From the cell containing the given text, extract its center point as (X, Y) coordinate. 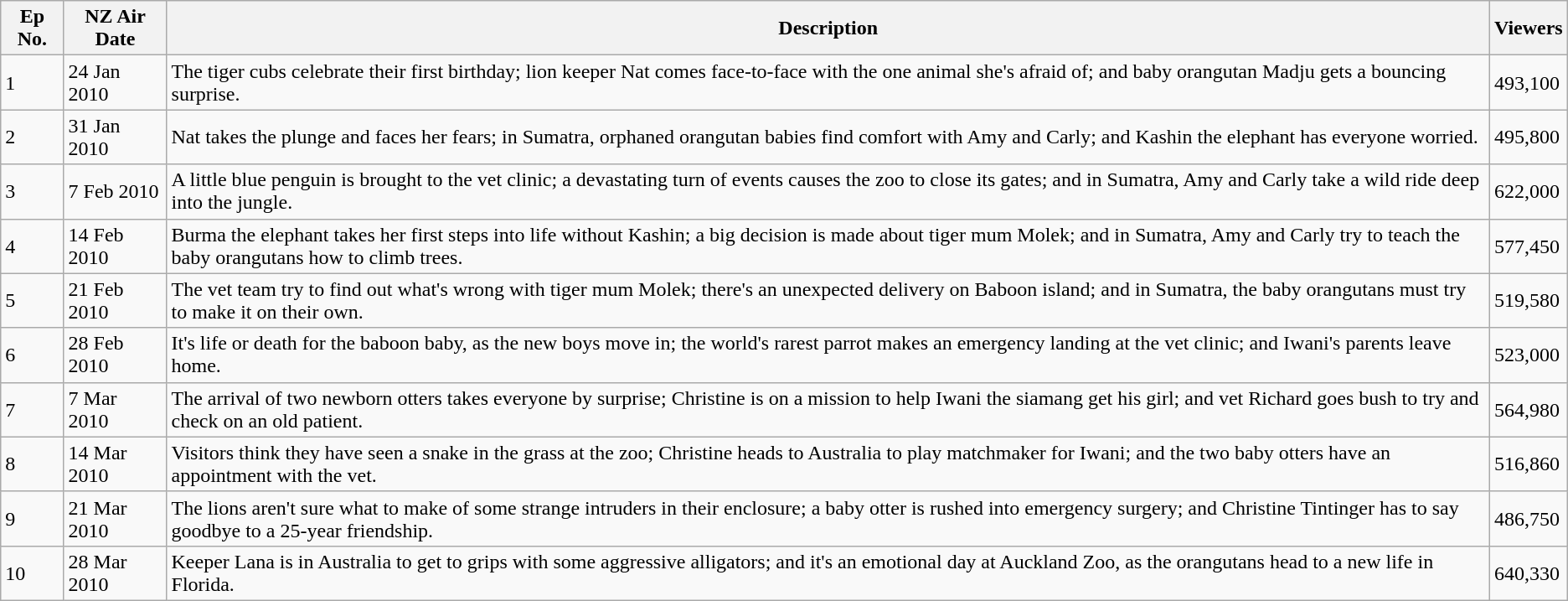
640,330 (1528, 573)
7 (32, 409)
28 Mar 2010 (116, 573)
3 (32, 191)
519,580 (1528, 300)
Viewers (1528, 28)
24 Jan 2010 (116, 82)
523,000 (1528, 355)
21 Mar 2010 (116, 518)
577,450 (1528, 246)
10 (32, 573)
495,800 (1528, 137)
5 (32, 300)
Description (828, 28)
Ep No. (32, 28)
493,100 (1528, 82)
14 Feb 2010 (116, 246)
28 Feb 2010 (116, 355)
486,750 (1528, 518)
6 (32, 355)
4 (32, 246)
21 Feb 2010 (116, 300)
NZ Air Date (116, 28)
9 (32, 518)
14 Mar 2010 (116, 464)
31 Jan 2010 (116, 137)
7 Feb 2010 (116, 191)
622,000 (1528, 191)
2 (32, 137)
8 (32, 464)
564,980 (1528, 409)
7 Mar 2010 (116, 409)
1 (32, 82)
516,860 (1528, 464)
